Provide the [X, Y] coordinate of the cell's center where the given text is located.  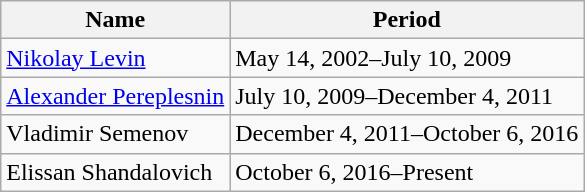
Vladimir Semenov [116, 134]
Period [407, 20]
Elissan Shandalovich [116, 172]
July 10, 2009–December 4, 2011 [407, 96]
Alexander Pereplesnin [116, 96]
Name [116, 20]
October 6, 2016–Present [407, 172]
Nikolay Levin [116, 58]
December 4, 2011–October 6, 2016 [407, 134]
May 14, 2002–July 10, 2009 [407, 58]
